Search for the cell housing the specified text and yield its (X, Y) center coordinate. 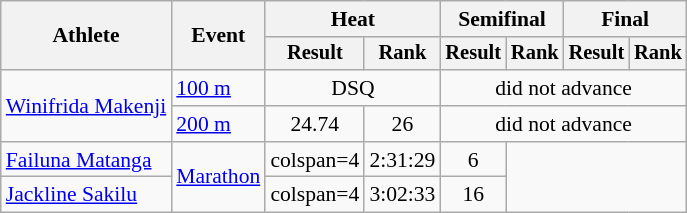
Jackline Sakilu (86, 195)
26 (402, 124)
16 (473, 195)
6 (473, 160)
Semifinal (502, 19)
100 m (218, 88)
Winifrida Makenji (86, 106)
200 m (218, 124)
Failuna Matanga (86, 160)
24.74 (314, 124)
Heat (352, 19)
2:31:29 (402, 160)
Athlete (86, 36)
Final (626, 19)
3:02:33 (402, 195)
Marathon (218, 178)
Event (218, 36)
DSQ (352, 88)
